Pinpoint the cell where the given text exists, returning its [x, y] midpoint coordinate. 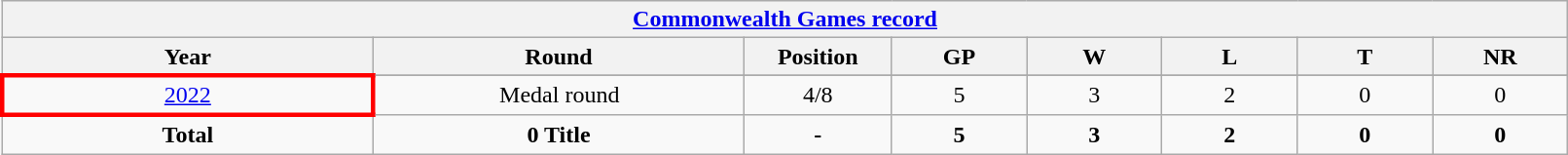
Year [187, 57]
Round [559, 57]
4/8 [818, 96]
W [1094, 57]
GP [960, 57]
0 Title [559, 135]
NR [1501, 57]
Position [818, 57]
2022 [187, 96]
T [1365, 57]
- [818, 135]
L [1230, 57]
Total [187, 135]
Commonwealth Games record [784, 19]
Medal round [559, 96]
